Find where the given text appears and provide that cell's center as (X, Y) coordinate. 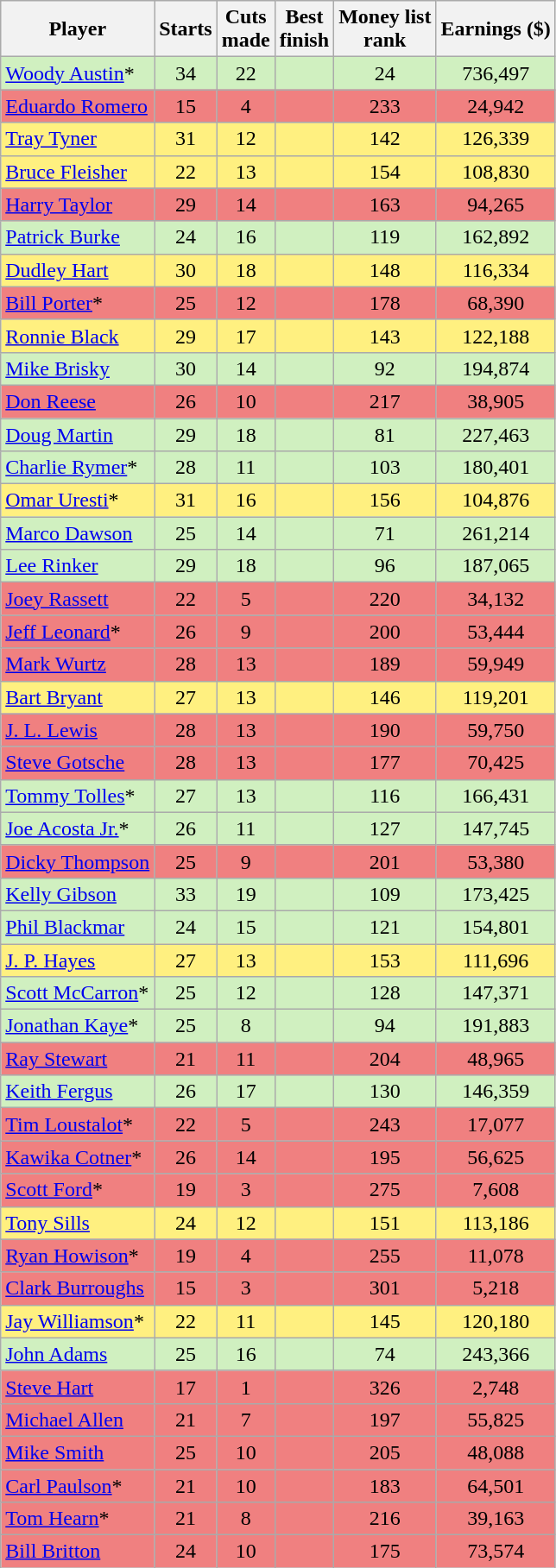
200 (385, 632)
Tray Tyner (78, 139)
Michael Allen (78, 1420)
Kawika Cotner* (78, 1157)
Mike Smith (78, 1452)
64,501 (496, 1485)
Mike Brisky (78, 368)
142 (385, 139)
190 (385, 730)
Lee Rinker (78, 566)
Tony Sills (78, 1223)
Ryan Howison* (78, 1256)
148 (385, 270)
Ray Stewart (78, 1059)
194,874 (496, 368)
127 (385, 828)
J. L. Lewis (78, 730)
177 (385, 763)
204 (385, 1059)
Bart Bryant (78, 697)
94,265 (496, 205)
Patrick Burke (78, 237)
145 (385, 1321)
68,390 (496, 303)
103 (385, 468)
261,214 (496, 533)
326 (385, 1387)
Starts (186, 29)
178 (385, 303)
122,188 (496, 336)
Dicky Thompson (78, 861)
108,830 (496, 172)
243 (385, 1124)
197 (385, 1420)
Tom Hearn* (78, 1519)
113,186 (496, 1223)
243,366 (496, 1354)
189 (385, 664)
187,065 (496, 566)
Bestfinish (304, 29)
180,401 (496, 468)
Joey Rassett (78, 599)
John Adams (78, 1354)
33 (186, 894)
Omar Uresti* (78, 501)
J. P. Hayes (78, 960)
94 (385, 1026)
81 (385, 434)
74 (385, 1354)
301 (385, 1288)
220 (385, 599)
183 (385, 1485)
162,892 (496, 237)
Eduardo Romero (78, 106)
Clark Burroughs (78, 1288)
5,218 (496, 1288)
147,745 (496, 828)
Charlie Rymer* (78, 468)
92 (385, 368)
39,163 (496, 1519)
255 (385, 1256)
Bruce Fleisher (78, 172)
59,750 (496, 730)
Dudley Hart (78, 270)
Player (78, 29)
195 (385, 1157)
Tommy Tolles* (78, 796)
2,748 (496, 1387)
Bill Porter* (78, 303)
53,380 (496, 861)
146 (385, 697)
147,371 (496, 993)
73,574 (496, 1552)
111,696 (496, 960)
55,825 (496, 1420)
154 (385, 172)
Scott Ford* (78, 1190)
227,463 (496, 434)
96 (385, 566)
Jay Williamson* (78, 1321)
233 (385, 106)
Bill Britton (78, 1552)
156 (385, 501)
1 (245, 1387)
201 (385, 861)
736,497 (496, 73)
119 (385, 237)
38,905 (496, 401)
121 (385, 927)
120,180 (496, 1321)
146,359 (496, 1092)
48,965 (496, 1059)
Steve Hart (78, 1387)
Jeff Leonard* (78, 632)
191,883 (496, 1026)
Harry Taylor (78, 205)
7,608 (496, 1190)
Ronnie Black (78, 336)
Don Reese (78, 401)
Joe Acosta Jr.* (78, 828)
56,625 (496, 1157)
Phil Blackmar (78, 927)
Keith Fergus (78, 1092)
Doug Martin (78, 434)
34,132 (496, 599)
59,949 (496, 664)
11,078 (496, 1256)
163 (385, 205)
173,425 (496, 894)
109 (385, 894)
116,334 (496, 270)
143 (385, 336)
Scott McCarron* (78, 993)
Steve Gotsche (78, 763)
71 (385, 533)
217 (385, 401)
70,425 (496, 763)
205 (385, 1452)
53,444 (496, 632)
116 (385, 796)
48,088 (496, 1452)
34 (186, 73)
Money listrank (385, 29)
Carl Paulson* (78, 1485)
Cutsmade (245, 29)
153 (385, 960)
Kelly Gibson (78, 894)
Mark Wurtz (78, 664)
151 (385, 1223)
275 (385, 1190)
24,942 (496, 106)
Woody Austin* (78, 73)
Marco Dawson (78, 533)
17,077 (496, 1124)
216 (385, 1519)
Tim Loustalot* (78, 1124)
126,339 (496, 139)
119,201 (496, 697)
175 (385, 1552)
Earnings ($) (496, 29)
128 (385, 993)
166,431 (496, 796)
Jonathan Kaye* (78, 1026)
130 (385, 1092)
7 (245, 1420)
154,801 (496, 927)
104,876 (496, 501)
